Determine the [X, Y] coordinate at the center of the cell enclosing the given text.  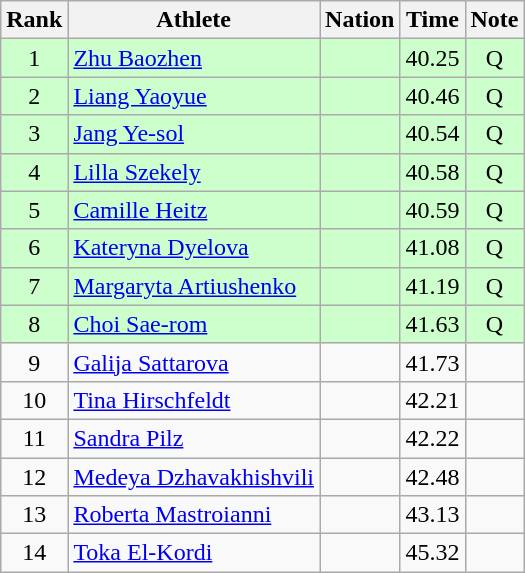
40.54 [432, 134]
5 [34, 210]
Toka El-Kordi [194, 553]
13 [34, 515]
3 [34, 134]
40.46 [432, 96]
41.63 [432, 324]
Rank [34, 20]
40.25 [432, 58]
11 [34, 438]
43.13 [432, 515]
Lilla Szekely [194, 172]
Zhu Baozhen [194, 58]
Time [432, 20]
41.73 [432, 362]
7 [34, 286]
Choi Sae-rom [194, 324]
8 [34, 324]
6 [34, 248]
Kateryna Dyelova [194, 248]
Medeya Dzhavakhishvili [194, 477]
41.19 [432, 286]
Nation [360, 20]
40.58 [432, 172]
42.22 [432, 438]
Athlete [194, 20]
40.59 [432, 210]
42.48 [432, 477]
Tina Hirschfeldt [194, 400]
45.32 [432, 553]
Roberta Mastroianni [194, 515]
Liang Yaoyue [194, 96]
10 [34, 400]
4 [34, 172]
Galija Sattarova [194, 362]
Margaryta Artiushenko [194, 286]
2 [34, 96]
14 [34, 553]
41.08 [432, 248]
Note [494, 20]
Sandra Pilz [194, 438]
9 [34, 362]
Jang Ye-sol [194, 134]
Camille Heitz [194, 210]
12 [34, 477]
42.21 [432, 400]
1 [34, 58]
